Detect which cell encompasses the target text, then output its [x, y] center coordinate. 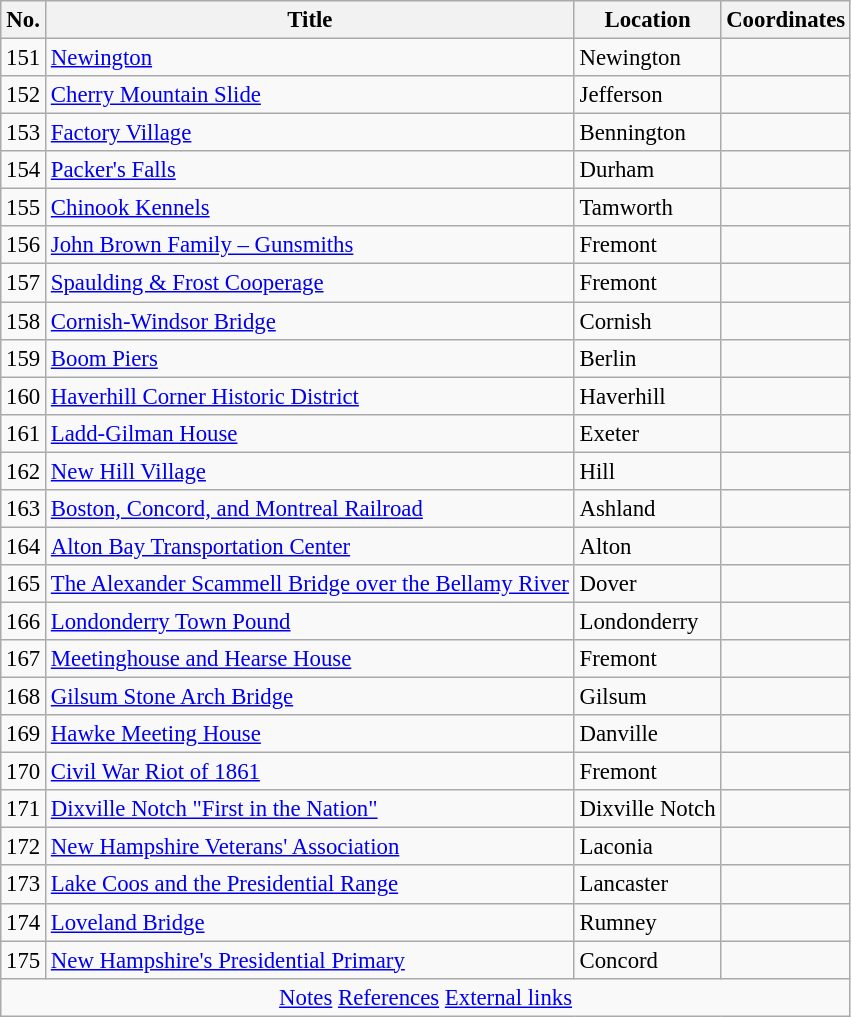
New Hill Village [310, 471]
Packer's Falls [310, 170]
174 [24, 922]
155 [24, 208]
169 [24, 734]
Lancaster [648, 885]
Boston, Concord, and Montreal Railroad [310, 509]
152 [24, 95]
Dixville Notch [648, 809]
Loveland Bridge [310, 922]
Title [310, 20]
164 [24, 546]
162 [24, 471]
171 [24, 809]
Hawke Meeting House [310, 734]
Dixville Notch "First in the Nation" [310, 809]
165 [24, 584]
Hill [648, 471]
Gilsum [648, 697]
160 [24, 396]
Haverhill Corner Historic District [310, 396]
Chinook Kennels [310, 208]
John Brown Family – Gunsmiths [310, 245]
Factory Village [310, 133]
Berlin [648, 358]
161 [24, 433]
Exeter [648, 433]
Londonderry [648, 621]
166 [24, 621]
New Hampshire Veterans' Association [310, 847]
Boom Piers [310, 358]
156 [24, 245]
Bennington [648, 133]
No. [24, 20]
Londonderry Town Pound [310, 621]
154 [24, 170]
Meetinghouse and Hearse House [310, 659]
170 [24, 772]
Durham [648, 170]
Alton [648, 546]
175 [24, 960]
Civil War Riot of 1861 [310, 772]
157 [24, 283]
Alton Bay Transportation Center [310, 546]
172 [24, 847]
Spaulding & Frost Cooperage [310, 283]
158 [24, 321]
Cornish-Windsor Bridge [310, 321]
Ladd-Gilman House [310, 433]
Jefferson [648, 95]
151 [24, 58]
Gilsum Stone Arch Bridge [310, 697]
Lake Coos and the Presidential Range [310, 885]
Laconia [648, 847]
Haverhill [648, 396]
Cornish [648, 321]
Ashland [648, 509]
Tamworth [648, 208]
Danville [648, 734]
Dover [648, 584]
Notes References External links [426, 997]
153 [24, 133]
New Hampshire's Presidential Primary [310, 960]
Rumney [648, 922]
Concord [648, 960]
173 [24, 885]
159 [24, 358]
167 [24, 659]
Cherry Mountain Slide [310, 95]
163 [24, 509]
168 [24, 697]
Coordinates [786, 20]
Location [648, 20]
The Alexander Scammell Bridge over the Bellamy River [310, 584]
